Determine the (X, Y) coordinate at the center of the cell enclosing the given text.  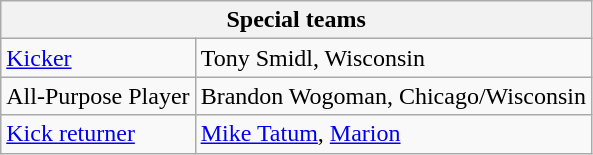
All-Purpose Player (98, 96)
Special teams (296, 20)
Mike Tatum, Marion (393, 134)
Brandon Wogoman, Chicago/Wisconsin (393, 96)
Kicker (98, 58)
Kick returner (98, 134)
Tony Smidl, Wisconsin (393, 58)
